Locate the cell with the specified text and output its [x, y] center coordinate. 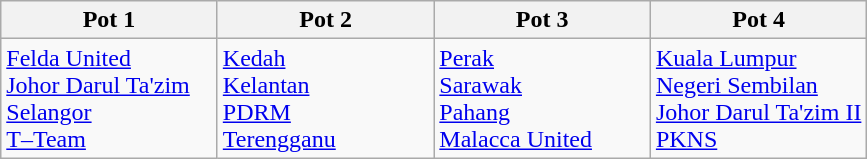
Perak Sarawak Pahang Malacca United [542, 98]
Pot 1 [110, 20]
Kedah Kelantan PDRM Terengganu [326, 98]
Felda United Johor Darul Ta'zim Selangor T–Team [110, 98]
Pot 3 [542, 20]
Pot 4 [758, 20]
Pot 2 [326, 20]
Kuala Lumpur Negeri Sembilan Johor Darul Ta'zim II PKNS [758, 98]
